Determine the [X, Y] coordinate at the center of the cell enclosing the given text.  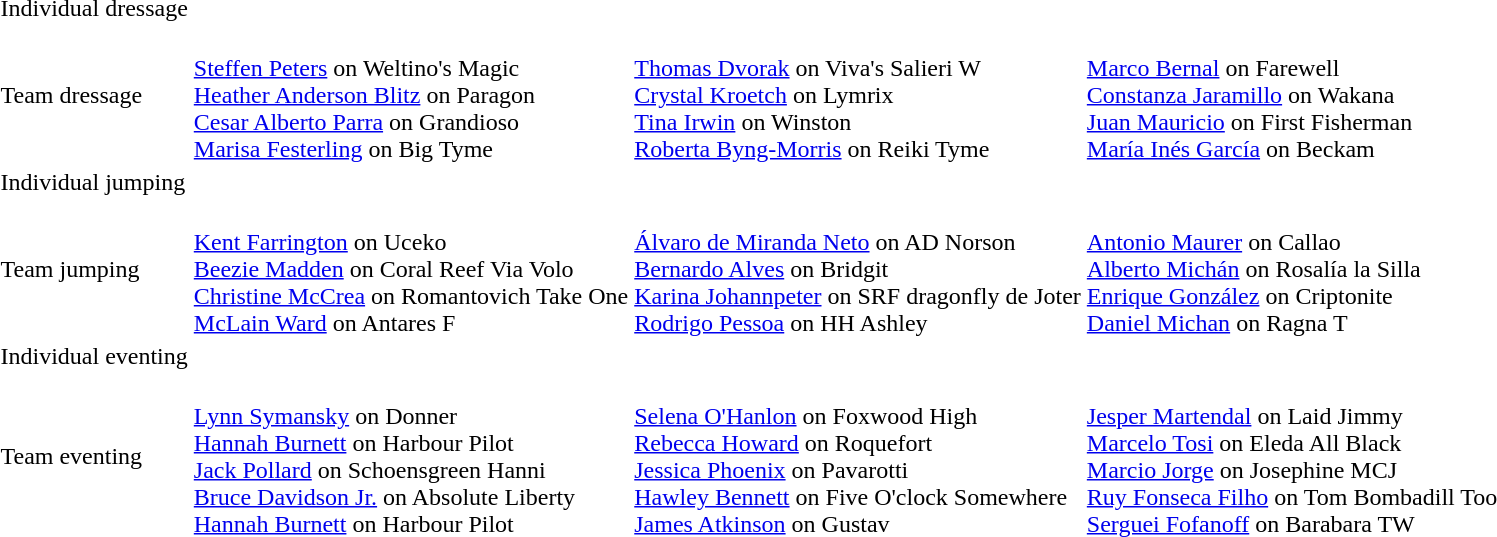
Álvaro de Miranda Neto on AD NorsonBernardo Alves on BridgitKarina Johannpeter on SRF dragonfly de JoterRodrigo Pessoa on HH Ashley [858, 269]
Kent Farrington on UcekoBeezie Madden on Coral Reef Via VoloChristine McCrea on Romantovich Take OneMcLain Ward on Antares F [410, 269]
Thomas Dvorak on Viva's Salieri WCrystal Kroetch on LymrixTina Irwin on WinstonRoberta Byng-Morris on Reiki Tyme [858, 95]
Steffen Peters on Weltino's MagicHeather Anderson Blitz on ParagonCesar Alberto Parra on GrandiosoMarisa Festerling on Big Tyme [410, 95]
